Locate the cell with the specified text and output its (X, Y) center coordinate. 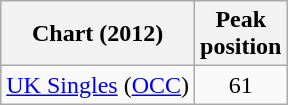
Peakposition (241, 34)
UK Singles (OCC) (98, 85)
Chart (2012) (98, 34)
61 (241, 85)
